Provide the [X, Y] coordinate of the cell's center where the given text is located.  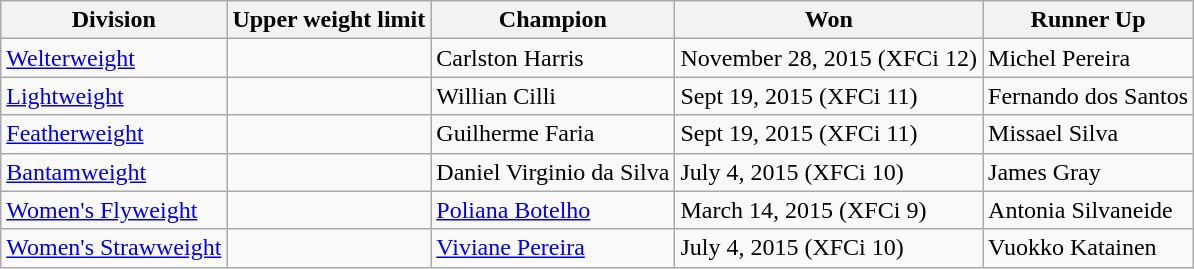
Guilherme Faria [553, 134]
Michel Pereira [1088, 58]
Willian Cilli [553, 96]
Daniel Virginio da Silva [553, 172]
James Gray [1088, 172]
Missael Silva [1088, 134]
November 28, 2015 (XFCi 12) [829, 58]
Runner Up [1088, 20]
Women's Flyweight [114, 210]
Upper weight limit [329, 20]
Welterweight [114, 58]
Bantamweight [114, 172]
Won [829, 20]
Division [114, 20]
Women's Strawweight [114, 248]
Lightweight [114, 96]
March 14, 2015 (XFCi 9) [829, 210]
Featherweight [114, 134]
Champion [553, 20]
Viviane Pereira [553, 248]
Antonia Silvaneide [1088, 210]
Vuokko Katainen [1088, 248]
Carlston Harris [553, 58]
Fernando dos Santos [1088, 96]
Poliana Botelho [553, 210]
